Scan for the cell matching the given text and deliver its [X, Y] coordinate at center. 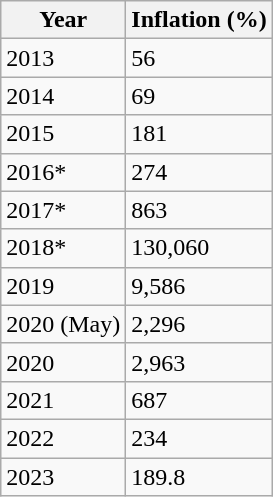
Inflation (%) [199, 20]
2020 (May) [64, 324]
274 [199, 172]
189.8 [199, 477]
2023 [64, 477]
2015 [64, 134]
2016* [64, 172]
2020 [64, 362]
2017* [64, 210]
181 [199, 134]
2019 [64, 286]
2021 [64, 400]
Year [64, 20]
2018* [64, 248]
2013 [64, 58]
56 [199, 58]
687 [199, 400]
863 [199, 210]
2,296 [199, 324]
234 [199, 438]
130,060 [199, 248]
2022 [64, 438]
69 [199, 96]
9,586 [199, 286]
2,963 [199, 362]
2014 [64, 96]
